Locate the cell with the specified text and output its [x, y] center coordinate. 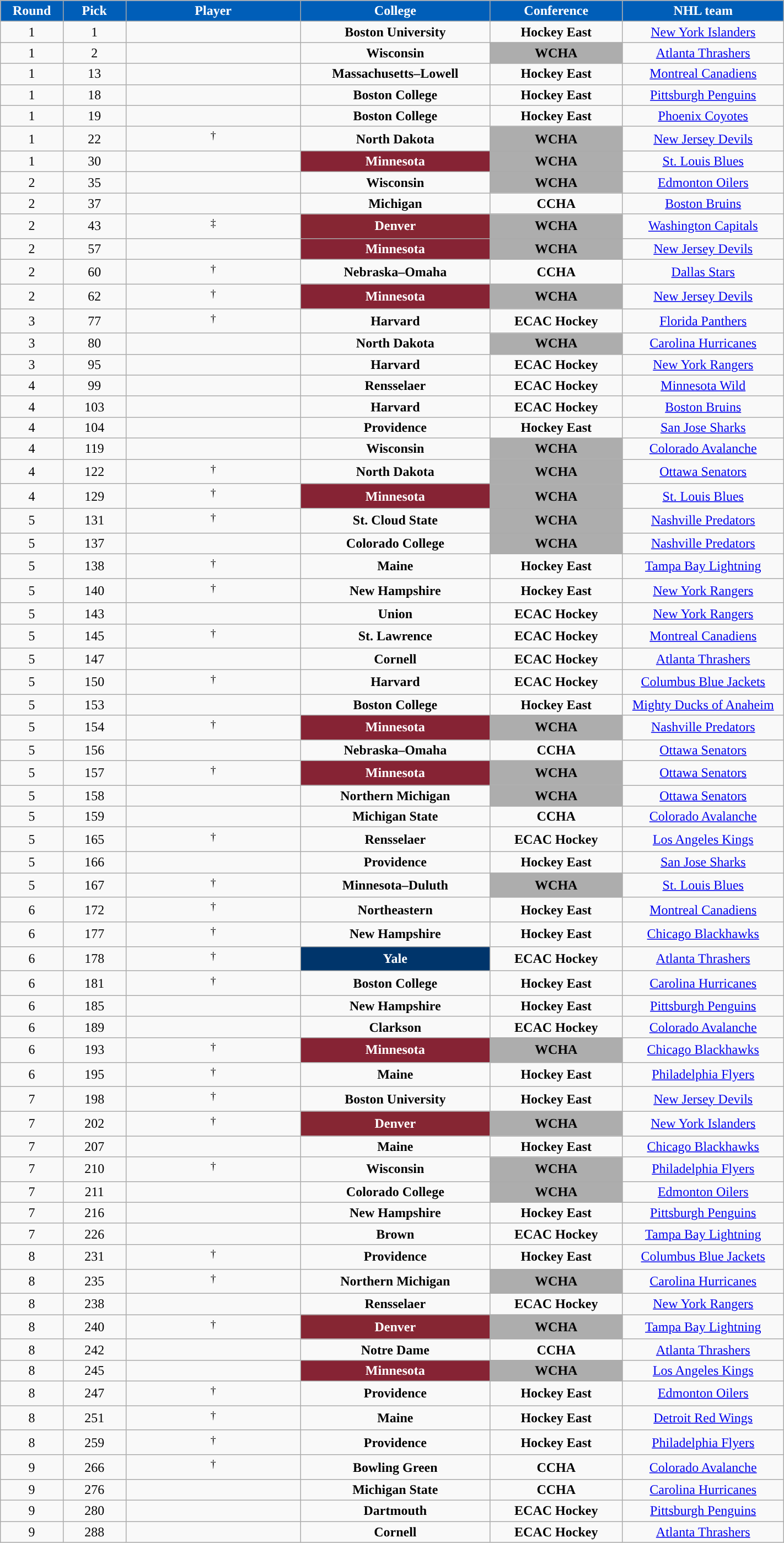
156 [94, 750]
Mighty Ducks of Anaheim [703, 705]
13 [94, 74]
19 [94, 116]
172 [94, 910]
119 [94, 448]
189 [94, 1027]
18 [94, 95]
129 [94, 496]
211 [94, 1192]
235 [94, 1282]
145 [94, 636]
NHL team [703, 11]
Yale [395, 958]
280 [94, 1511]
‡ [213, 226]
131 [94, 521]
138 [94, 566]
22 [94, 139]
Minnesota–Duluth [395, 886]
147 [94, 659]
104 [94, 427]
193 [94, 1050]
43 [94, 226]
167 [94, 886]
60 [94, 271]
Minnesota Wild [703, 385]
Michigan [395, 203]
Round [32, 11]
30 [94, 162]
137 [94, 543]
80 [94, 344]
266 [94, 1467]
35 [94, 183]
231 [94, 1256]
143 [94, 613]
Union [395, 613]
202 [94, 1124]
Dallas Stars [703, 271]
57 [94, 249]
Notre Dame [395, 1349]
153 [94, 705]
Detroit Red Wings [703, 1418]
99 [94, 385]
Phoenix Coyotes [703, 116]
259 [94, 1443]
154 [94, 728]
177 [94, 934]
207 [94, 1146]
Clarkson [395, 1027]
165 [94, 839]
Bowling Green [395, 1467]
122 [94, 472]
242 [94, 1349]
College [395, 11]
238 [94, 1304]
140 [94, 591]
77 [94, 321]
245 [94, 1370]
103 [94, 406]
37 [94, 203]
159 [94, 817]
210 [94, 1169]
157 [94, 773]
288 [94, 1532]
Player [213, 11]
195 [94, 1074]
181 [94, 984]
62 [94, 297]
198 [94, 1100]
Massachusetts–Lowell [395, 74]
Washington Capitals [703, 226]
Pick [94, 11]
St. Cloud State [395, 521]
226 [94, 1234]
178 [94, 958]
Conference [556, 11]
Northeastern [395, 910]
166 [94, 862]
95 [94, 365]
216 [94, 1213]
158 [94, 796]
St. Lawrence [395, 636]
247 [94, 1393]
150 [94, 682]
240 [94, 1327]
Dartmouth [395, 1511]
185 [94, 1006]
Brown [395, 1234]
Florida Panthers [703, 321]
276 [94, 1490]
251 [94, 1418]
